Provide the [x, y] coordinate of the cell's center where the given text is located.  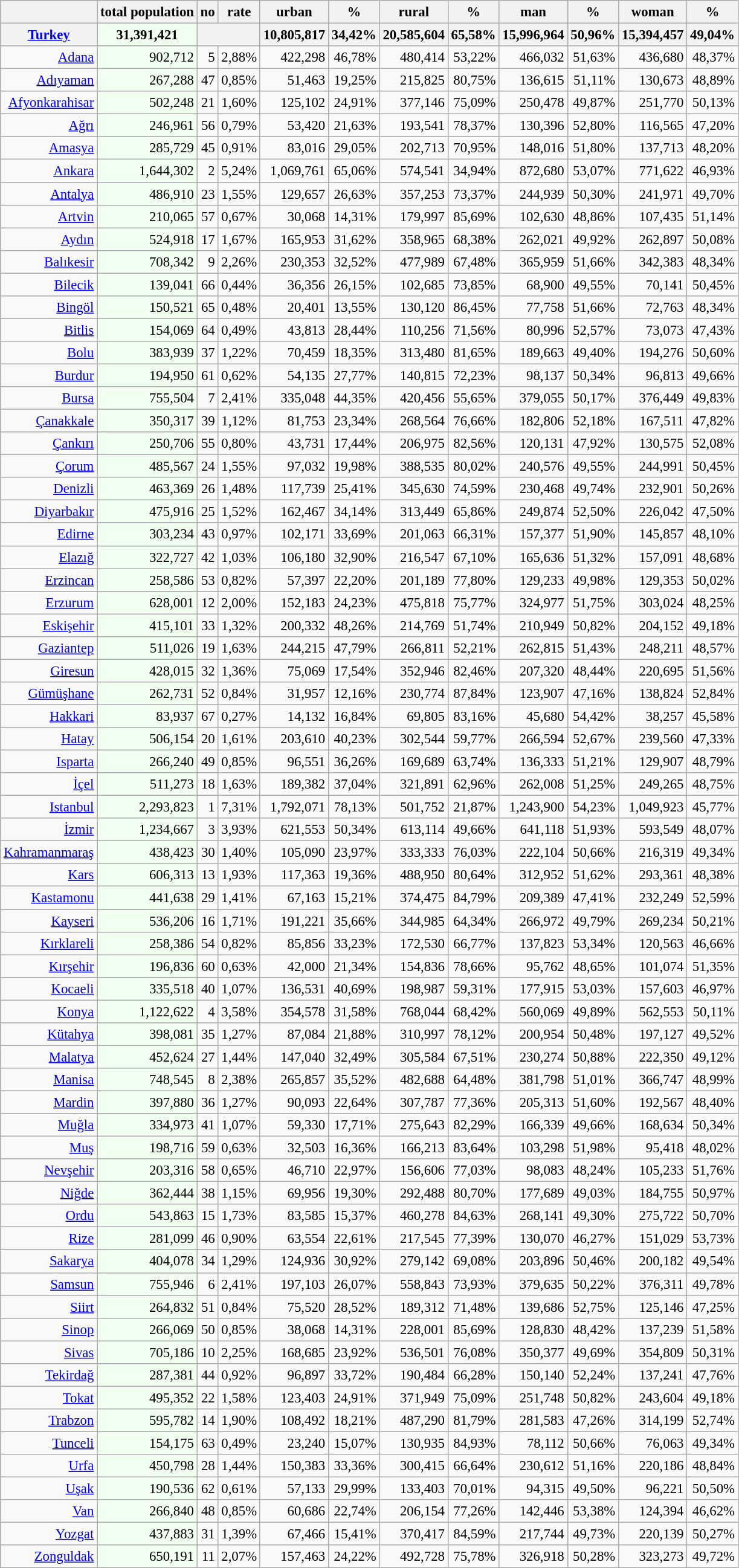
381,798 [533, 1080]
268,141 [533, 1216]
334,973 [147, 1125]
Gaziantep [49, 648]
1,234,667 [147, 830]
Balıkesir [49, 262]
11 [208, 1557]
70,95% [474, 148]
22,20% [354, 580]
66,77% [474, 943]
20,401 [294, 308]
53 [208, 580]
475,916 [147, 512]
54,42% [593, 716]
73,37% [474, 194]
24 [208, 466]
129,907 [653, 762]
51,56% [713, 671]
57,397 [294, 580]
191,221 [294, 921]
166,213 [413, 1148]
366,747 [653, 1080]
51,43% [593, 648]
29 [208, 898]
16,84% [354, 716]
Diyarbakır [49, 512]
0,80% [239, 444]
249,265 [653, 784]
240,576 [533, 466]
30 [208, 853]
275,722 [653, 1216]
7 [208, 398]
2,38% [239, 1080]
Afyonkarahisar [49, 103]
Burdur [49, 375]
52,59% [713, 898]
51,62% [593, 876]
250,706 [147, 444]
1,22% [239, 353]
52,21% [474, 648]
60 [208, 966]
376,449 [653, 398]
81,65% [474, 353]
354,809 [653, 1352]
Çanakkale [49, 421]
281,583 [533, 1421]
Denizli [49, 489]
49,92% [593, 239]
27 [208, 1057]
130,396 [533, 126]
25 [208, 512]
Eskişehir [49, 625]
14 [208, 1421]
262,815 [533, 648]
285,729 [147, 148]
22,61% [354, 1239]
558,843 [413, 1284]
1,40% [239, 853]
313,480 [413, 353]
216,547 [413, 557]
15,394,457 [653, 35]
47,76% [713, 1375]
293,361 [653, 876]
51,11% [593, 80]
71,56% [474, 330]
51,93% [593, 830]
67,10% [474, 557]
6 [208, 1284]
190,536 [147, 1489]
17 [208, 239]
49 [208, 762]
214,769 [413, 625]
249,874 [533, 512]
168,634 [653, 1125]
49,50% [593, 1489]
130,120 [413, 308]
129,657 [294, 194]
52,57% [593, 330]
51,63% [593, 57]
50,08% [713, 239]
Nevşehir [49, 1170]
76,08% [474, 1352]
70,01% [474, 1489]
303,234 [147, 535]
49,54% [713, 1262]
96,221 [653, 1489]
190,484 [413, 1375]
rural [413, 12]
755,946 [147, 1284]
Adana [49, 57]
13,55% [354, 308]
Hakkari [49, 716]
574,541 [413, 171]
47,50% [713, 512]
222,104 [533, 853]
48,75% [713, 784]
19,36% [354, 876]
50,26% [713, 489]
95,762 [533, 966]
64,48% [474, 1080]
48,84% [713, 1466]
69,805 [413, 716]
21,34% [354, 966]
220,695 [653, 671]
250,478 [533, 103]
265,857 [294, 1080]
61 [208, 375]
138,824 [653, 694]
49,98% [593, 580]
244,991 [653, 466]
Kırklareli [49, 943]
46,97% [713, 989]
48,26% [354, 625]
708,342 [147, 262]
46,66% [713, 943]
47,25% [713, 1307]
755,504 [147, 398]
124,936 [294, 1262]
47,16% [593, 694]
32,52% [354, 262]
71,48% [474, 1307]
258,386 [147, 943]
201,063 [413, 535]
18 [208, 784]
269,234 [653, 921]
51,16% [593, 1466]
326,918 [533, 1557]
50,31% [713, 1352]
705,186 [147, 1352]
81,753 [294, 421]
83,64% [474, 1148]
123,907 [533, 694]
768,044 [413, 1011]
50,02% [713, 580]
130,070 [533, 1239]
1,41% [239, 898]
207,320 [533, 671]
50,88% [593, 1057]
34,42% [354, 35]
48,89% [713, 80]
60,686 [294, 1511]
Kahramanmaraş [49, 853]
1,48% [239, 489]
77,03% [474, 1170]
80,70% [474, 1193]
194,276 [653, 353]
344,985 [413, 921]
45,77% [713, 807]
85,856 [294, 943]
1,122,622 [147, 1011]
1,32% [239, 625]
53,73% [713, 1239]
81,79% [474, 1421]
22 [208, 1398]
262,897 [653, 239]
Kars [49, 876]
262,731 [147, 694]
52,18% [593, 421]
1,71% [239, 921]
217,545 [413, 1239]
902,712 [147, 57]
87,084 [294, 1034]
0,67% [239, 216]
232,249 [653, 898]
3,93% [239, 830]
139,686 [533, 1307]
50,11% [713, 1011]
492,728 [413, 1557]
323,273 [653, 1557]
51,21% [593, 762]
37 [208, 353]
230,468 [533, 489]
189,663 [533, 353]
64 [208, 330]
41 [208, 1125]
48,99% [713, 1080]
397,880 [147, 1102]
487,290 [413, 1421]
78,12% [474, 1034]
57 [208, 216]
230,612 [533, 1466]
281,099 [147, 1239]
209,389 [533, 898]
560,069 [533, 1011]
511,273 [147, 784]
1,39% [239, 1534]
13 [208, 876]
Konya [49, 1011]
Muğla [49, 1125]
241,971 [653, 194]
48,40% [713, 1102]
77,36% [474, 1102]
157,603 [653, 989]
313,449 [413, 512]
49,30% [593, 1216]
55 [208, 444]
748,545 [147, 1080]
116,565 [653, 126]
641,118 [533, 830]
251,770 [653, 103]
Kastamonu [49, 898]
266,594 [533, 739]
48,10% [713, 535]
362,444 [147, 1193]
3,58% [239, 1011]
49,87% [593, 103]
1,15% [239, 1193]
32,90% [354, 557]
48,07% [713, 830]
486,910 [147, 194]
15,41% [354, 1534]
52,74% [713, 1421]
105,233 [653, 1170]
1 [208, 807]
17,71% [354, 1125]
192,567 [653, 1102]
84,59% [474, 1534]
49,74% [593, 489]
128,830 [533, 1329]
83,585 [294, 1216]
50,96% [593, 35]
rate [239, 12]
189,382 [294, 784]
52,50% [593, 512]
266,972 [533, 921]
125,146 [653, 1307]
152,183 [294, 602]
Sakarya [49, 1262]
66,64% [474, 1466]
78,13% [354, 807]
Erzincan [49, 580]
77,758 [533, 308]
16 [208, 921]
Amasya [49, 148]
1,90% [239, 1421]
47,41% [593, 898]
51,32% [593, 557]
120,563 [653, 943]
Bolu [49, 353]
18,35% [354, 353]
Niğde [49, 1193]
52,84% [713, 694]
84,63% [474, 1216]
80,02% [474, 466]
65,06% [354, 171]
108,492 [294, 1421]
107,435 [653, 216]
9 [208, 262]
23,97% [354, 853]
27,77% [354, 375]
47,43% [713, 330]
398,081 [147, 1034]
177,689 [533, 1193]
48,86% [593, 216]
15,37% [354, 1216]
32 [208, 671]
48,38% [713, 876]
Muş [49, 1148]
74,59% [474, 489]
70,141 [653, 285]
125,102 [294, 103]
228,001 [413, 1329]
50,13% [713, 103]
98,137 [533, 375]
103,298 [533, 1148]
26,07% [354, 1284]
Rize [49, 1239]
76,063 [653, 1443]
0,27% [239, 716]
628,001 [147, 602]
75,77% [474, 602]
95,418 [653, 1148]
man [533, 12]
Elazığ [49, 557]
117,363 [294, 876]
57,133 [294, 1489]
335,518 [147, 989]
466,032 [533, 57]
34 [208, 1262]
Bursa [49, 398]
1,61% [239, 739]
342,383 [653, 262]
Tunceli [49, 1443]
165,636 [533, 557]
2 [208, 171]
511,026 [147, 648]
1,73% [239, 1216]
43,731 [294, 444]
1,58% [239, 1398]
45 [208, 148]
50,46% [593, 1262]
40 [208, 989]
150,521 [147, 308]
18,21% [354, 1421]
48,79% [713, 762]
67 [208, 716]
324,977 [533, 602]
0,61% [239, 1489]
166,339 [533, 1125]
220,139 [653, 1534]
23,34% [354, 421]
86,45% [474, 308]
0,91% [239, 148]
68,38% [474, 239]
1,069,761 [294, 171]
1,03% [239, 557]
26,63% [354, 194]
51,463 [294, 80]
54,135 [294, 375]
105,090 [294, 853]
136,531 [294, 989]
1,243,900 [533, 807]
1,60% [239, 103]
82,29% [474, 1125]
292,488 [413, 1193]
65 [208, 308]
21 [208, 103]
38,068 [294, 1329]
66,31% [474, 535]
15 [208, 1216]
377,146 [413, 103]
50,48% [593, 1034]
50,70% [713, 1216]
50,17% [593, 398]
168,685 [294, 1352]
50,28% [593, 1557]
200,182 [653, 1262]
76,66% [474, 421]
38,257 [653, 716]
Aydın [49, 239]
1,644,302 [147, 171]
312,952 [533, 876]
50,22% [593, 1284]
217,744 [533, 1534]
17,54% [354, 671]
52,67% [593, 739]
420,456 [413, 398]
436,680 [653, 57]
51 [208, 1307]
371,949 [413, 1398]
49,79% [593, 921]
488,950 [413, 876]
189,312 [413, 1307]
29,05% [354, 148]
162,467 [294, 512]
51,90% [593, 535]
354,578 [294, 1011]
210,065 [147, 216]
49,70% [713, 194]
148,016 [533, 148]
536,501 [413, 1352]
44,35% [354, 398]
0,79% [239, 126]
130,935 [413, 1443]
73,073 [653, 330]
Urfa [49, 1466]
266,811 [413, 648]
56 [208, 126]
101,074 [653, 966]
46,78% [354, 57]
İzmir [49, 830]
0,44% [239, 285]
78,37% [474, 126]
37,04% [354, 784]
35,52% [354, 1080]
48 [208, 1511]
23,92% [354, 1352]
46 [208, 1239]
415,101 [147, 625]
58 [208, 1170]
Bitlis [49, 330]
352,946 [413, 671]
62,96% [474, 784]
70,459 [294, 353]
593,549 [653, 830]
31,957 [294, 694]
2,293,823 [147, 807]
51,76% [713, 1170]
1,792,071 [294, 807]
Kütahya [49, 1034]
53,22% [474, 57]
78,66% [474, 966]
47,33% [713, 739]
450,798 [147, 1466]
50,60% [713, 353]
21,88% [354, 1034]
232,901 [653, 489]
45,58% [713, 716]
335,048 [294, 398]
59,31% [474, 989]
50 [208, 1329]
Istanbul [49, 807]
47 [208, 80]
59,330 [294, 1125]
23,240 [294, 1443]
196,836 [147, 966]
201,189 [413, 580]
67,51% [474, 1057]
49,04% [713, 35]
524,918 [147, 239]
Ordu [49, 1216]
49,69% [593, 1352]
197,127 [653, 1034]
Hatay [49, 739]
482,688 [413, 1080]
31,62% [354, 239]
15,996,964 [533, 35]
51,58% [713, 1329]
Artvin [49, 216]
30,92% [354, 1262]
82,46% [474, 671]
262,021 [533, 239]
48,65% [593, 966]
36,26% [354, 762]
302,544 [413, 739]
94,315 [533, 1489]
47,26% [593, 1421]
45,680 [533, 716]
39 [208, 421]
506,154 [147, 739]
230,353 [294, 262]
25,41% [354, 489]
5 [208, 57]
84,93% [474, 1443]
202,713 [413, 148]
376,311 [653, 1284]
Malatya [49, 1057]
0,97% [239, 535]
226,042 [653, 512]
woman [653, 12]
2,07% [239, 1557]
19,30% [354, 1193]
1,36% [239, 671]
123,403 [294, 1398]
Çorum [49, 466]
53,03% [593, 989]
4 [208, 1011]
43,813 [294, 330]
51,35% [713, 966]
34,94% [474, 171]
Uşak [49, 1489]
Giresun [49, 671]
Sinop [49, 1329]
48,44% [593, 671]
53,38% [593, 1511]
2,25% [239, 1352]
0,92% [239, 1375]
438,423 [147, 853]
46,27% [593, 1239]
33,36% [354, 1466]
437,883 [147, 1534]
42,000 [294, 966]
154,069 [147, 330]
7,31% [239, 807]
73,85% [474, 285]
358,965 [413, 239]
28,44% [354, 330]
1,67% [239, 239]
65,58% [474, 35]
75,069 [294, 671]
102,685 [413, 285]
Siirt [49, 1307]
16,36% [354, 1148]
80,996 [533, 330]
0,48% [239, 308]
20,585,604 [413, 35]
117,739 [294, 489]
460,278 [413, 1216]
69,956 [294, 1193]
48,37% [713, 57]
Adıyaman [49, 80]
Bingöl [49, 308]
475,818 [413, 602]
150,383 [294, 1466]
40,23% [354, 739]
303,024 [653, 602]
72,763 [653, 308]
177,915 [533, 989]
156,606 [413, 1170]
314,199 [653, 1421]
51,98% [593, 1148]
872,680 [533, 171]
1,52% [239, 512]
77,26% [474, 1511]
38 [208, 1193]
206,154 [413, 1511]
47,20% [713, 126]
48,42% [593, 1329]
307,787 [413, 1102]
374,475 [413, 898]
154,836 [413, 966]
12,16% [354, 694]
485,567 [147, 466]
63,554 [294, 1239]
96,813 [653, 375]
Tokat [49, 1398]
345,630 [413, 489]
140,815 [413, 375]
80,75% [474, 80]
333,333 [413, 853]
350,317 [147, 421]
501,752 [413, 807]
266,069 [147, 1329]
562,553 [653, 1011]
383,939 [147, 353]
55,65% [474, 398]
139,041 [147, 285]
388,535 [413, 466]
22,97% [354, 1170]
275,643 [413, 1125]
197,103 [294, 1284]
15,21% [354, 898]
51,14% [713, 216]
53,34% [593, 943]
no [208, 12]
206,975 [413, 444]
0,65% [239, 1170]
49,40% [593, 353]
300,415 [413, 1466]
167,511 [653, 421]
48,25% [713, 602]
613,114 [413, 830]
244,939 [533, 194]
322,727 [147, 557]
Gümüşhane [49, 694]
142,446 [533, 1511]
48,02% [713, 1148]
536,206 [147, 921]
29,99% [354, 1489]
Edirne [49, 535]
52,75% [593, 1307]
63,74% [474, 762]
12 [208, 602]
65,86% [474, 512]
246,961 [147, 126]
15,07% [354, 1443]
165,953 [294, 239]
169,689 [413, 762]
24,23% [354, 602]
50,30% [593, 194]
Antalya [49, 194]
46,93% [713, 171]
67,48% [474, 262]
Kırşehir [49, 966]
53,420 [294, 126]
422,298 [294, 57]
22,64% [354, 1102]
75,78% [474, 1557]
49,03% [593, 1193]
77,80% [474, 580]
258,586 [147, 580]
33,69% [354, 535]
48,20% [713, 148]
Kocaeli [49, 989]
52 [208, 694]
49,78% [713, 1284]
137,239 [653, 1329]
46,710 [294, 1170]
264,832 [147, 1307]
266,240 [147, 762]
49,73% [593, 1534]
198,987 [413, 989]
36 [208, 1102]
3 [208, 830]
77,39% [474, 1239]
379,635 [533, 1284]
130,575 [653, 444]
194,950 [147, 375]
50,27% [713, 1534]
Çankırı [49, 444]
203,896 [533, 1262]
46,62% [713, 1511]
239,560 [653, 739]
32,49% [354, 1057]
357,253 [413, 194]
66 [208, 285]
51,80% [593, 148]
10 [208, 1352]
52,80% [593, 126]
5,24% [239, 171]
1,049,923 [653, 807]
31,391,421 [147, 35]
21,63% [354, 126]
87,84% [474, 694]
64,34% [474, 921]
350,377 [533, 1352]
441,638 [147, 898]
130,673 [653, 80]
102,171 [294, 535]
205,313 [533, 1102]
502,248 [147, 103]
495,352 [147, 1398]
321,891 [413, 784]
145,857 [653, 535]
Isparta [49, 762]
137,823 [533, 943]
310,997 [413, 1034]
200,954 [533, 1034]
463,369 [147, 489]
32,503 [294, 1148]
42 [208, 557]
67,466 [294, 1534]
47,79% [354, 648]
203,316 [147, 1170]
266,840 [147, 1511]
2,00% [239, 602]
220,186 [653, 1466]
279,142 [413, 1262]
193,541 [413, 126]
Mardin [49, 1102]
26,15% [354, 285]
230,774 [413, 694]
52,24% [593, 1375]
49,83% [713, 398]
268,564 [413, 421]
365,959 [533, 262]
21,87% [474, 807]
172,530 [413, 943]
17,44% [354, 444]
28,52% [354, 1307]
51,25% [593, 784]
53,07% [593, 171]
243,604 [653, 1398]
Van [49, 1511]
49,52% [713, 1034]
96,551 [294, 762]
1,93% [239, 876]
184,755 [653, 1193]
33,23% [354, 943]
33 [208, 625]
78,112 [533, 1443]
90,093 [294, 1102]
244,215 [294, 648]
179,997 [413, 216]
24,22% [354, 1557]
124,394 [653, 1511]
66,28% [474, 1375]
106,180 [294, 557]
28 [208, 1466]
Sivas [49, 1352]
51,75% [593, 602]
67,163 [294, 898]
204,152 [653, 625]
48,57% [713, 648]
771,622 [653, 171]
606,313 [147, 876]
31 [208, 1534]
120,131 [533, 444]
1,29% [239, 1262]
0,90% [239, 1239]
198,716 [147, 1148]
40,69% [354, 989]
14,132 [294, 716]
248,211 [653, 648]
Tekirdağ [49, 1375]
Trabzon [49, 1421]
47,82% [713, 421]
151,029 [653, 1239]
251,748 [533, 1398]
84,79% [474, 898]
8 [208, 1080]
Kayseri [49, 921]
49,72% [713, 1557]
147,040 [294, 1057]
50,50% [713, 1489]
50,21% [713, 921]
19 [208, 648]
157,091 [653, 557]
222,350 [653, 1057]
452,624 [147, 1057]
133,403 [413, 1489]
48,68% [713, 557]
2,88% [239, 57]
129,233 [533, 580]
Bilecik [49, 285]
182,806 [533, 421]
73,93% [474, 1284]
68,900 [533, 285]
49,12% [713, 1057]
1,12% [239, 421]
80,64% [474, 876]
203,610 [294, 739]
49,89% [593, 1011]
10,805,817 [294, 35]
200,332 [294, 625]
216,319 [653, 853]
36,356 [294, 285]
2,26% [239, 262]
52,08% [713, 444]
262,008 [533, 784]
34,14% [354, 512]
137,241 [653, 1375]
210,949 [533, 625]
59 [208, 1148]
47,92% [593, 444]
54 [208, 943]
Samsun [49, 1284]
480,414 [413, 57]
305,584 [413, 1057]
33,72% [354, 1375]
154,175 [147, 1443]
83,937 [147, 716]
51,60% [593, 1102]
20 [208, 739]
215,825 [413, 80]
96,897 [294, 1375]
75,520 [294, 1307]
83,16% [474, 716]
48,24% [593, 1170]
43 [208, 535]
370,417 [413, 1534]
Erzurum [49, 602]
23 [208, 194]
68,42% [474, 1011]
287,381 [147, 1375]
102,630 [533, 216]
129,353 [653, 580]
72,23% [474, 375]
230,274 [533, 1057]
136,615 [533, 80]
69,08% [474, 1262]
650,191 [147, 1557]
Manisa [49, 1080]
26 [208, 489]
44 [208, 1375]
Zonguldak [49, 1557]
19,25% [354, 80]
22,74% [354, 1511]
543,863 [147, 1216]
137,713 [653, 148]
110,256 [413, 330]
total population [147, 12]
76,03% [474, 853]
59,77% [474, 739]
35 [208, 1034]
51,01% [593, 1080]
50,97% [713, 1193]
477,989 [413, 262]
İçel [49, 784]
19,98% [354, 466]
157,463 [294, 1557]
136,333 [533, 762]
98,083 [533, 1170]
267,288 [147, 80]
63 [208, 1443]
379,055 [533, 398]
82,56% [474, 444]
30,068 [294, 216]
97,032 [294, 466]
35,66% [354, 921]
Ankara [49, 171]
31,58% [354, 1011]
Yozgat [49, 1534]
0,62% [239, 375]
51,74% [474, 625]
urban [294, 12]
150,140 [533, 1375]
428,015 [147, 671]
404,078 [147, 1262]
62 [208, 1489]
54,23% [593, 807]
Turkey [49, 35]
621,553 [294, 830]
Ağrı [49, 126]
157,377 [533, 535]
83,016 [294, 148]
595,782 [147, 1421]
